Output the (x, y) coordinate of the center of the cell containing the given text.  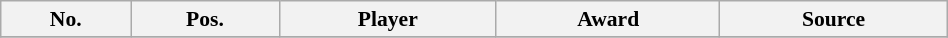
Source (834, 19)
No. (66, 19)
Pos. (206, 19)
Player (388, 19)
Award (608, 19)
